Identify which cell holds the provided text, then report its [x, y] central coordinate. 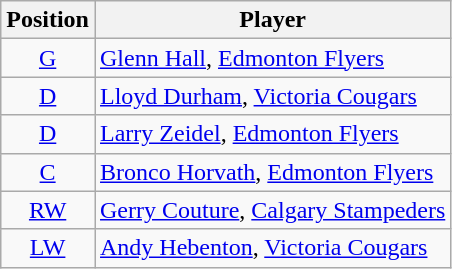
LW [48, 248]
C [48, 172]
G [48, 58]
Andy Hebenton, Victoria Cougars [272, 248]
Player [272, 20]
RW [48, 210]
Larry Zeidel, Edmonton Flyers [272, 134]
Lloyd Durham, Victoria Cougars [272, 96]
Gerry Couture, Calgary Stampeders [272, 210]
Position [48, 20]
Bronco Horvath, Edmonton Flyers [272, 172]
Glenn Hall, Edmonton Flyers [272, 58]
